Extract the (x, y) coordinate from the center of the cell holding the provided text.  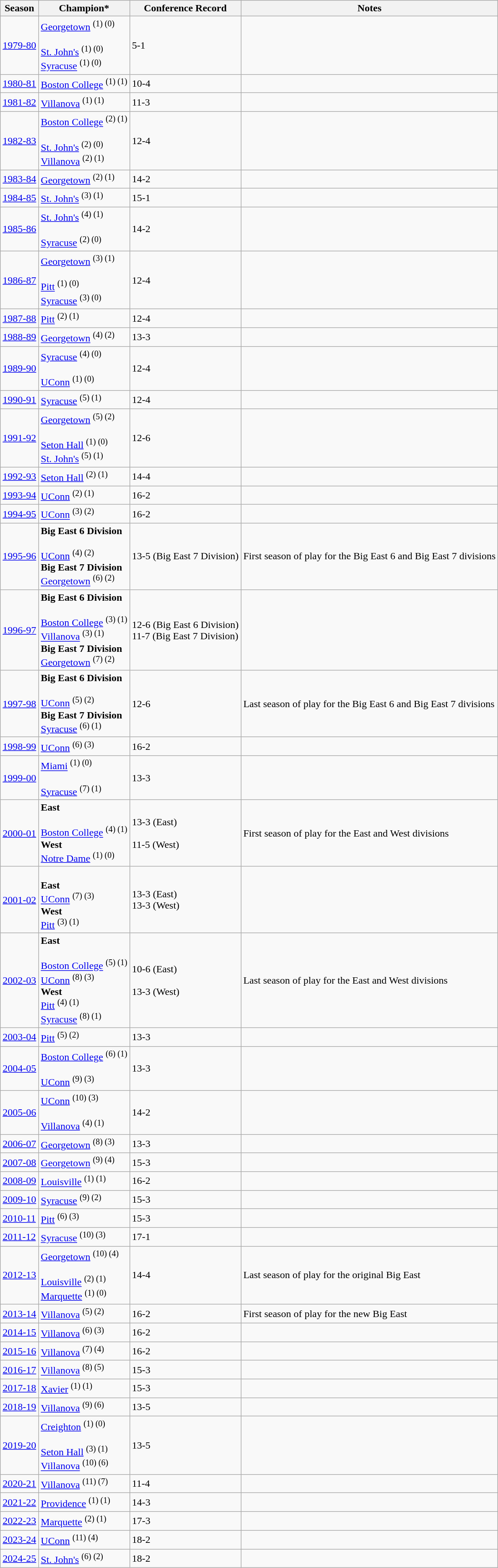
1989-90 (19, 369)
1982-83 (19, 141)
Georgetown (9) (4) (84, 1162)
1980-81 (19, 84)
2021-22 (19, 1502)
St. John's (4) (1) Syracuse (2) (0) (84, 229)
2024-25 (19, 1558)
1990-91 (19, 400)
11-3 (185, 102)
UConn (6) (3) (84, 747)
Season (19, 8)
2003-04 (19, 1037)
Big East 6 Division UConn (5) (2) Big East 7 Division Syracuse (6) (1) (84, 704)
Notes (370, 8)
Xavier (1) (1) (84, 1388)
Pitt (6) (3) (84, 1218)
1981-82 (19, 102)
13-3 (East)11-5 (West) (185, 833)
1995-96 (19, 556)
Villanova (7) (4) (84, 1351)
2011-12 (19, 1237)
12-6 (Big East 6 Division)11-7 (Big East 7 Division) (185, 630)
1999-00 (19, 778)
10-4 (185, 84)
Champion* (84, 8)
2008-09 (19, 1181)
2023-24 (19, 1540)
1991-92 (19, 438)
Seton Hall (2) (1) (84, 477)
14-3 (185, 1502)
1994-95 (19, 514)
Providence (1) (1) (84, 1502)
Syracuse (9) (2) (84, 1200)
Creighton (1) (0) Seton Hall (3) (1) Villanova (10) (6) (84, 1445)
Pitt (2) (1) (84, 318)
East UConn (7) (3) West Pitt (3) (1) (84, 900)
Georgetown (1) (0) St. John's (1) (0) Syracuse (1) (0) (84, 45)
Last season of play for the Big East 6 and Big East 7 divisions (370, 704)
2009-10 (19, 1200)
Last season of play for the original Big East (370, 1275)
1987-88 (19, 318)
Georgetown (8) (3) (84, 1144)
2005-06 (19, 1113)
13-3 (East)13-3 (West) (185, 900)
2019-20 (19, 1445)
Louisville (1) (1) (84, 1181)
1984-85 (19, 198)
Georgetown (2) (1) (84, 179)
Georgetown (10) (4) Louisville (2) (1) Marquette (1) (0) (84, 1275)
2002-03 (19, 980)
Georgetown (3) (1)Pitt (1) (0) Syracuse (3) (0) (84, 280)
Georgetown (4) (2) (84, 337)
1988-89 (19, 337)
UConn (11) (4) (84, 1540)
1986-87 (19, 280)
2020-21 (19, 1484)
13-5 (Big East 7 Division) (185, 556)
Boston College (1) (1) (84, 84)
2007-08 (19, 1162)
2004-05 (19, 1068)
10-6 (East)13-3 (West) (185, 980)
2013-14 (19, 1314)
1993-94 (19, 495)
Boston College (2) (1) St. John's (2) (0) Villanova (2) (1) (84, 141)
2018-19 (19, 1407)
5-1 (185, 45)
Last season of play for the East and West divisions (370, 980)
2016-17 (19, 1370)
2006-07 (19, 1144)
2010-11 (19, 1218)
15-1 (185, 198)
EastBoston College (5) (1) UConn (8) (3) West Pitt (4) (1) Syracuse (8) (1) (84, 980)
Syracuse (4) (0) UConn (1) (0) (84, 369)
17-1 (185, 1237)
Syracuse (5) (1) (84, 400)
1992-93 (19, 477)
11-4 (185, 1484)
1998-99 (19, 747)
1985-86 (19, 229)
First season of play for the new Big East (370, 1314)
Boston College (6) (1) UConn (9) (3) (84, 1068)
1983-84 (19, 179)
1979-80 (19, 45)
2017-18 (19, 1388)
2012-13 (19, 1275)
Big East 6 Division UConn (4) (2) Big East 7 Division Georgetown (6) (2) (84, 556)
Villanova (5) (2) (84, 1314)
East Boston College (4) (1) West Notre Dame (1) (0) (84, 833)
Georgetown (5) (2) Seton Hall (1) (0) St. John's (5) (1) (84, 438)
2015-16 (19, 1351)
First season of play for the Big East 6 and Big East 7 divisions (370, 556)
Villanova (11) (7) (84, 1484)
UConn (3) (2) (84, 514)
17-3 (185, 1521)
1997-98 (19, 704)
2001-02 (19, 900)
Villanova (9) (6) (84, 1407)
2022-23 (19, 1521)
UConn (2) (1) (84, 495)
Miami (1) (0) Syracuse (7) (1) (84, 778)
UConn (10) (3) Villanova (4) (1) (84, 1113)
Marquette (2) (1) (84, 1521)
St. John's (3) (1) (84, 198)
Big East 6 Division Boston College (3) (1) Villanova (3) (1) Big East 7 Division Georgetown (7) (2) (84, 630)
Villanova (6) (3) (84, 1332)
Villanova (8) (5) (84, 1370)
Conference Record (185, 8)
First season of play for the East and West divisions (370, 833)
Villanova (1) (1) (84, 102)
2000-01 (19, 833)
Syracuse (10) (3) (84, 1237)
2014-15 (19, 1332)
Pitt (5) (2) (84, 1037)
1996-97 (19, 630)
St. John's (6) (2) (84, 1558)
